Output the (x, y) coordinate of the center of the cell containing the given text.  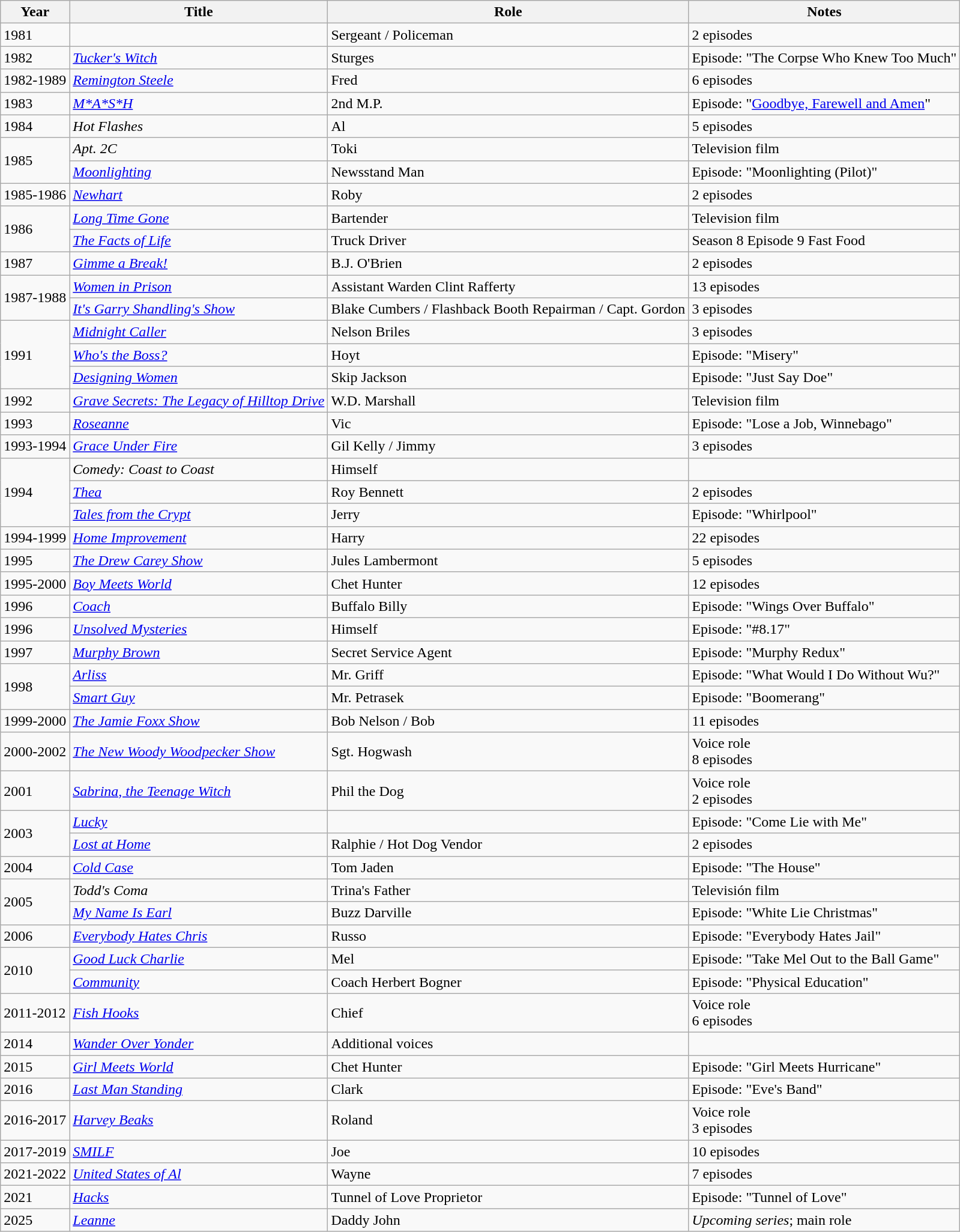
B.J. O'Brien (508, 263)
12 episodes (824, 583)
Good Luck Charlie (199, 959)
Episode: "Take Mel Out to the Ball Game" (824, 959)
Episode: "The House" (824, 867)
Sgt. Hogwash (508, 752)
The Facts of Life (199, 240)
1983 (35, 103)
Women in Prison (199, 287)
Roby (508, 195)
1982-1989 (35, 80)
Lucky (199, 822)
Comedy: Coast to Coast (199, 469)
Episode: "Boomerang" (824, 698)
Episode: "Goodbye, Farewell and Amen" (824, 103)
Smart Guy (199, 698)
Episode: "Girl Meets Hurricane" (824, 1066)
Cold Case (199, 867)
Tom Jaden (508, 867)
Assistant Warden Clint Rafferty (508, 287)
Season 8 Episode 9 Fast Food (824, 240)
Episode: "#8.17" (824, 629)
SMILF (199, 1152)
13 episodes (824, 287)
Episode: "Wings Over Buffalo" (824, 606)
W.D. Marshall (508, 401)
Apt. 2C (199, 149)
Joe (508, 1152)
Hot Flashes (199, 126)
2nd M.P. (508, 103)
Episode: "Misery" (824, 355)
Skip Jackson (508, 378)
Long Time Gone (199, 217)
1991 (35, 355)
Phil the Dog (508, 790)
Community (199, 982)
Last Man Standing (199, 1090)
Episode: "Murphy Redux" (824, 652)
1997 (35, 652)
United States of Al (199, 1174)
1993 (35, 423)
Secret Service Agent (508, 652)
Remington Steele (199, 80)
2016 (35, 1090)
Tales from the Crypt (199, 515)
Chief (508, 1013)
1981 (35, 35)
1995 (35, 560)
Thea (199, 492)
Episode: "What Would I Do Without Wu?" (824, 675)
Jerry (508, 515)
2000-2002 (35, 752)
It's Garry Shandling's Show (199, 309)
Voice role2 episodes (824, 790)
1982 (35, 58)
Arliss (199, 675)
2006 (35, 936)
2010 (35, 970)
11 episodes (824, 721)
Wayne (508, 1174)
Nelson Briles (508, 332)
Grave Secrets: The Legacy of Hilltop Drive (199, 401)
Tucker's Witch (199, 58)
Grace Under Fire (199, 446)
Episode: "Whirlpool" (824, 515)
Bob Nelson / Bob (508, 721)
Sergeant / Policeman (508, 35)
Clark (508, 1090)
Episode: "Tunnel of Love" (824, 1197)
Fred (508, 80)
Wander Over Yonder (199, 1043)
Jules Lambermont (508, 560)
The Drew Carey Show (199, 560)
1999-2000 (35, 721)
The New Woody Woodpecker Show (199, 752)
Buffalo Billy (508, 606)
Episode: "The Corpse Who Knew Too Much" (824, 58)
Russo (508, 936)
Al (508, 126)
Sturges (508, 58)
2025 (35, 1220)
1994 (35, 492)
Daddy John (508, 1220)
Episode: "Physical Education" (824, 982)
22 episodes (824, 538)
Episode: "Lose a Job, Winnebago" (824, 423)
2015 (35, 1066)
1987-1988 (35, 298)
My Name Is Earl (199, 913)
Everybody Hates Chris (199, 936)
Toki (508, 149)
Who's the Boss? (199, 355)
10 episodes (824, 1152)
2001 (35, 790)
The Jamie Foxx Show (199, 721)
Newhart (199, 195)
Title (199, 12)
Mel (508, 959)
Leanne (199, 1220)
Truck Driver (508, 240)
Murphy Brown (199, 652)
Home Improvement (199, 538)
Unsolved Mysteries (199, 629)
1987 (35, 263)
Episode: "Everybody Hates Jail" (824, 936)
Voice role8 episodes (824, 752)
2016-2017 (35, 1121)
Coach (199, 606)
Coach Herbert Bogner (508, 982)
2014 (35, 1043)
Buzz Darville (508, 913)
Hoyt (508, 355)
Episode: "Just Say Doe" (824, 378)
Vic (508, 423)
Blake Cumbers / Flashback Booth Repairman / Capt. Gordon (508, 309)
Harvey Beaks (199, 1121)
Episode: "Moonlighting (Pilot)" (824, 172)
Designing Women (199, 378)
Roland (508, 1121)
Lost at Home (199, 845)
Year (35, 12)
1993-1994 (35, 446)
Newsstand Man (508, 172)
Episode: "White Lie Christmas" (824, 913)
Televisión film (824, 890)
1986 (35, 229)
Role (508, 12)
Episode: "Eve's Band" (824, 1090)
Trina's Father (508, 890)
Mr. Griff (508, 675)
2005 (35, 902)
1992 (35, 401)
1985-1986 (35, 195)
2021-2022 (35, 1174)
Mr. Petrasek (508, 698)
7 episodes (824, 1174)
Roseanne (199, 423)
2003 (35, 833)
Sabrina, the Teenage Witch (199, 790)
1995-2000 (35, 583)
M*A*S*H (199, 103)
Harry (508, 538)
Tunnel of Love Proprietor (508, 1197)
Episode: "Come Lie with Me" (824, 822)
2004 (35, 867)
Additional voices (508, 1043)
Fish Hooks (199, 1013)
Notes (824, 12)
Voice role3 episodes (824, 1121)
2011-2012 (35, 1013)
Voice role6 episodes (824, 1013)
Midnight Caller (199, 332)
Todd's Coma (199, 890)
6 episodes (824, 80)
1998 (35, 687)
Moonlighting (199, 172)
Roy Bennett (508, 492)
Girl Meets World (199, 1066)
Boy Meets World (199, 583)
Gimme a Break! (199, 263)
2017-2019 (35, 1152)
2021 (35, 1197)
Bartender (508, 217)
1984 (35, 126)
Ralphie / Hot Dog Vendor (508, 845)
Gil Kelly / Jimmy (508, 446)
Upcoming series; main role (824, 1220)
1994-1999 (35, 538)
Hacks (199, 1197)
1985 (35, 160)
